Output the (X, Y) coordinate of the center of the cell containing the given text.  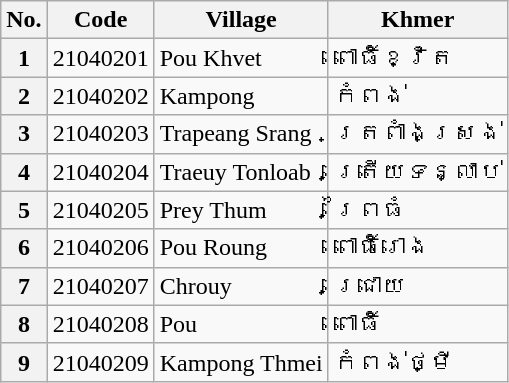
Prey Thum (241, 210)
Trapeang Srang (241, 134)
ជ្រោយ (418, 286)
No. (24, 20)
21040202 (100, 96)
Code (100, 20)
8 (24, 324)
21040201 (100, 58)
កំពង់ថ្មី (418, 362)
21040208 (100, 324)
7 (24, 286)
Kampong (241, 96)
Kampong Thmei (241, 362)
21040209 (100, 362)
ត្រពាំងស្រង់ (418, 134)
Pou Khvet (241, 58)
ពោធិ៍ (418, 324)
6 (24, 248)
កំពង់ (418, 96)
4 (24, 172)
Khmer (418, 20)
Village (241, 20)
Traeuy Tonloab (241, 172)
5 (24, 210)
ព្រៃធំ (418, 210)
Pou (241, 324)
21040204 (100, 172)
9 (24, 362)
21040206 (100, 248)
Chrouy (241, 286)
ពោធិ៍ខ្វិត (418, 58)
21040207 (100, 286)
ពោធិ៍រោង (418, 248)
ត្រើយទន្លាប់ (418, 172)
1 (24, 58)
3 (24, 134)
21040205 (100, 210)
2 (24, 96)
21040203 (100, 134)
Pou Roung (241, 248)
